Output the (X, Y) coordinate of the center of the cell containing the given text.  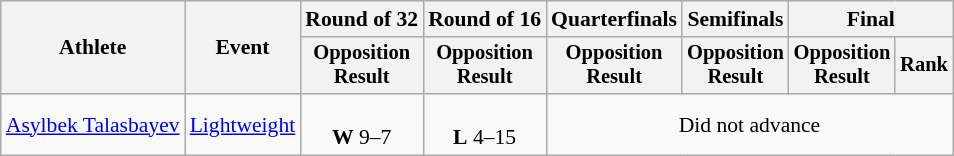
Rank (924, 66)
Did not advance (750, 124)
Semifinals (736, 19)
Lightweight (243, 124)
Athlete (93, 48)
Round of 32 (362, 19)
L 4–15 (484, 124)
Asylbek Talasbayev (93, 124)
Round of 16 (484, 19)
Event (243, 48)
Final (871, 19)
W 9–7 (362, 124)
Quarterfinals (614, 19)
